Scan for the cell matching the given text and deliver its (X, Y) coordinate at center. 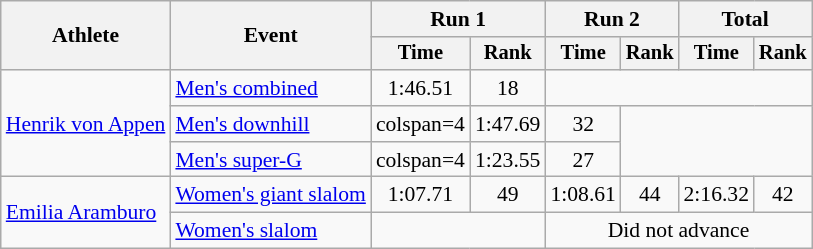
32 (582, 124)
27 (582, 160)
1:23.55 (508, 160)
Women's slalom (270, 231)
Emilia Aramburo (86, 212)
Athlete (86, 36)
1:08.61 (582, 195)
49 (508, 195)
Did not advance (678, 231)
Total (746, 19)
Men's downhill (270, 124)
42 (783, 195)
2:16.32 (716, 195)
18 (508, 88)
Event (270, 36)
1:07.71 (420, 195)
Women's giant slalom (270, 195)
1:46.51 (420, 88)
44 (650, 195)
Run 2 (612, 19)
1:47.69 (508, 124)
Men's super-G (270, 160)
Men's combined (270, 88)
Run 1 (458, 19)
Henrik von Appen (86, 124)
